Locate the cell with the specified text and output its [X, Y] center coordinate. 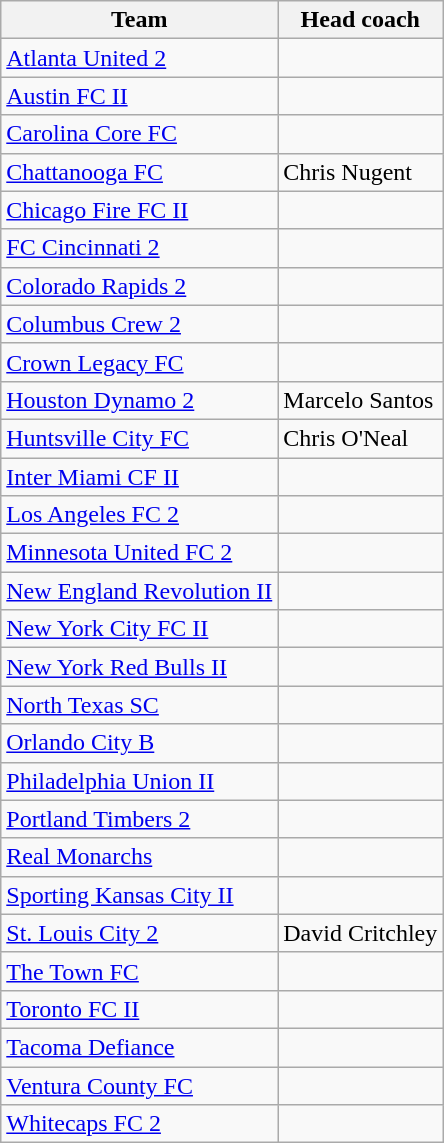
The Town FC [140, 971]
FC Cincinnati 2 [140, 248]
Whitecaps FC 2 [140, 1124]
Tacoma Defiance [140, 1047]
Columbus Crew 2 [140, 324]
North Texas SC [140, 705]
Portland Timbers 2 [140, 819]
Colorado Rapids 2 [140, 286]
Atlanta United 2 [140, 58]
Chicago Fire FC II [140, 210]
Marcelo Santos [360, 400]
Real Monarchs [140, 857]
Orlando City B [140, 743]
Austin FC II [140, 96]
Los Angeles FC 2 [140, 515]
Chattanooga FC [140, 172]
Carolina Core FC [140, 134]
Chris O'Neal [360, 438]
Ventura County FC [140, 1085]
Chris Nugent [360, 172]
Toronto FC II [140, 1009]
New York City FC II [140, 629]
Huntsville City FC [140, 438]
Inter Miami CF II [140, 477]
Crown Legacy FC [140, 362]
New York Red Bulls II [140, 667]
Minnesota United FC 2 [140, 553]
Houston Dynamo 2 [140, 400]
Sporting Kansas City II [140, 895]
St. Louis City 2 [140, 933]
Philadelphia Union II [140, 781]
Head coach [360, 20]
New England Revolution II [140, 591]
David Critchley [360, 933]
Team [140, 20]
